Locate the cell with the specified text and output its [x, y] center coordinate. 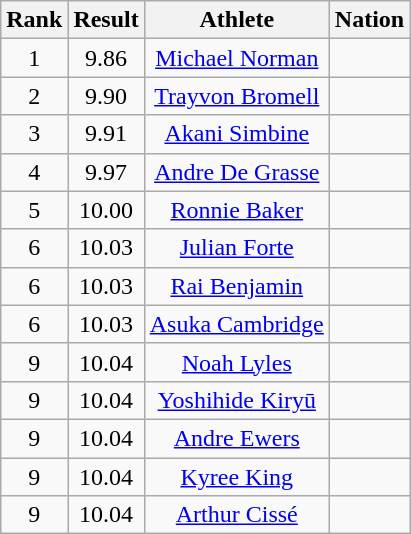
Rank [34, 20]
Asuka Cambridge [236, 324]
Andre De Grasse [236, 172]
Athlete [236, 20]
5 [34, 210]
Trayvon Bromell [236, 96]
10.00 [106, 210]
Andre Ewers [236, 438]
Ronnie Baker [236, 210]
4 [34, 172]
Result [106, 20]
Noah Lyles [236, 362]
Rai Benjamin [236, 286]
Yoshihide Kiryū [236, 400]
1 [34, 58]
2 [34, 96]
9.86 [106, 58]
9.90 [106, 96]
3 [34, 134]
Akani Simbine [236, 134]
Julian Forte [236, 248]
Arthur Cissé [236, 515]
9.91 [106, 134]
Michael Norman [236, 58]
9.97 [106, 172]
Kyree King [236, 477]
Nation [369, 20]
